Determine the (x, y) coordinate at the center of the cell enclosing the given text.  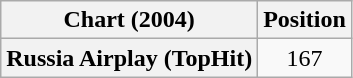
167 (305, 58)
Chart (2004) (130, 20)
Position (305, 20)
Russia Airplay (TopHit) (130, 58)
